Identify which cell holds the provided text, then report its [X, Y] central coordinate. 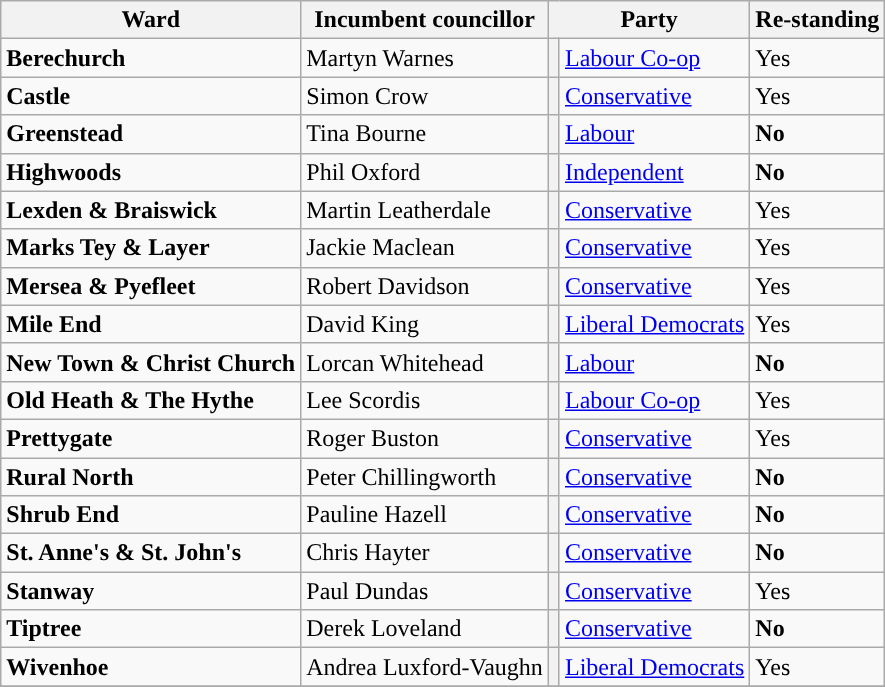
Shrub End [151, 515]
Chris Hayter [425, 553]
Highwoods [151, 172]
Berechurch [151, 58]
Old Heath & The Hythe [151, 400]
Greenstead [151, 134]
Rural North [151, 477]
Party [648, 20]
Lexden & Braiswick [151, 210]
Wivenhoe [151, 667]
Tiptree [151, 629]
Ward [151, 20]
Independent [654, 172]
Martin Leatherdale [425, 210]
Peter Chillingworth [425, 477]
Roger Buston [425, 438]
Lee Scordis [425, 400]
Re-standing [818, 20]
Simon Crow [425, 96]
Mile End [151, 324]
Lorcan Whitehead [425, 362]
New Town & Christ Church [151, 362]
St. Anne's & St. John's [151, 553]
Jackie Maclean [425, 248]
Incumbent councillor [425, 20]
Prettygate [151, 438]
Robert Davidson [425, 286]
Tina Bourne [425, 134]
Pauline Hazell [425, 515]
Castle [151, 96]
Phil Oxford [425, 172]
Marks Tey & Layer [151, 248]
Mersea & Pyefleet [151, 286]
Stanway [151, 591]
Paul Dundas [425, 591]
Derek Loveland [425, 629]
David King [425, 324]
Andrea Luxford-Vaughn [425, 667]
Martyn Warnes [425, 58]
